Identify which cell holds the provided text, then report its [x, y] central coordinate. 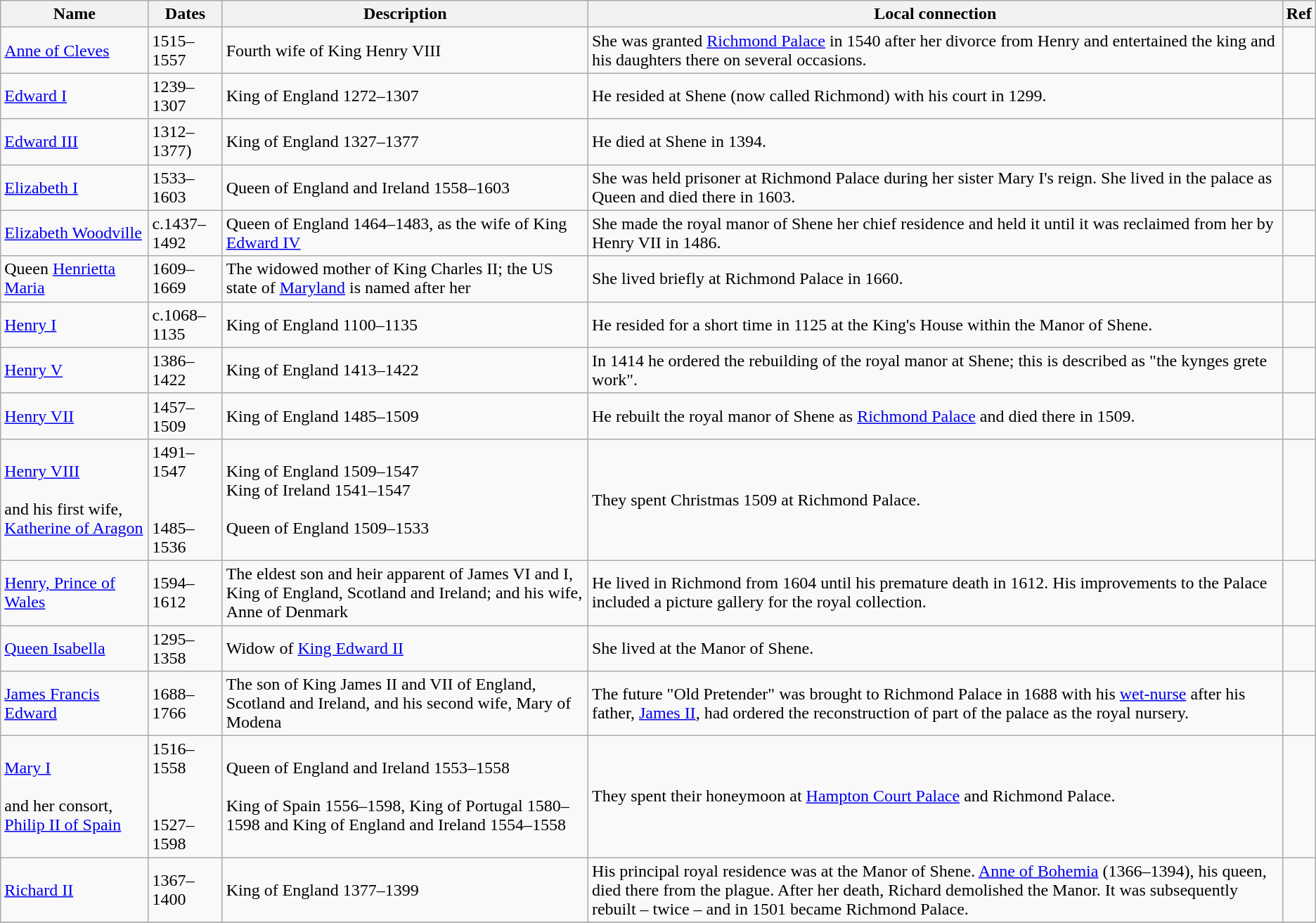
1239–1307 [186, 96]
Henry VIII and his first wife, Katherine of Aragon [75, 499]
He lived in Richmond from 1604 until his premature death in 1612. His improvements to the Palace included a picture gallery for the royal collection. [935, 593]
The son of King James II and VII of England, Scotland and Ireland, and his second wife, Mary of Modena [405, 704]
Elizabeth I [75, 187]
1533–1603 [186, 187]
1516–15581527–1598 [186, 797]
He died at Shene in 1394. [935, 142]
Name [75, 14]
Description [405, 14]
c.1068–1135 [186, 325]
Henry V [75, 370]
Elizabeth Woodville [75, 233]
King of England 1272–1307 [405, 96]
She lived briefly at Richmond Palace in 1660. [935, 278]
She lived at the Manor of Shene. [935, 648]
She made the royal manor of Shene her chief residence and held it until it was reclaimed from her by Henry VII in 1486. [935, 233]
Queen Isabella [75, 648]
c.1437–1492 [186, 233]
Richard II [75, 890]
Edward III [75, 142]
The eldest son and heir apparent of James VI and I, King of England, Scotland and Ireland; and his wife, Anne of Denmark [405, 593]
Mary I and her consort, Philip II of Spain [75, 797]
Queen Henrietta Maria [75, 278]
1688–1766 [186, 704]
Henry VII [75, 416]
She was granted Richmond Palace in 1540 after her divorce from Henry and entertained the king and his daughters there on several occasions. [935, 51]
1312–1377) [186, 142]
Ref [1299, 14]
1609–1669 [186, 278]
King of England 1377–1399 [405, 890]
1491–15471485–1536 [186, 499]
Queen of England 1464–1483, as the wife of King Edward IV [405, 233]
They spent Christmas 1509 at Richmond Palace. [935, 499]
King of England 1509–1547King of Ireland 1541–1547 Queen of England 1509–1533 [405, 499]
Local connection [935, 14]
Dates [186, 14]
He rebuilt the royal manor of Shene as Richmond Palace and died there in 1509. [935, 416]
Edward I [75, 96]
King of England 1485–1509 [405, 416]
Queen of England and Ireland 1558–1603 [405, 187]
James Francis Edward [75, 704]
1386–1422 [186, 370]
Henry, Prince of Wales [75, 593]
The widowed mother of King Charles II; the US state of Maryland is named after her [405, 278]
In 1414 he ordered the rebuilding of the royal manor at Shene; this is described as "the kynges grete work". [935, 370]
They spent their honeymoon at Hampton Court Palace and Richmond Palace. [935, 797]
1515–1557 [186, 51]
1457–1509 [186, 416]
Widow of King Edward II [405, 648]
He resided for a short time in 1125 at the King's House within the Manor of Shene. [935, 325]
King of England 1100–1135 [405, 325]
1594–1612 [186, 593]
Anne of Cleves [75, 51]
Queen of England and Ireland 1553–1558 King of Spain 1556–1598, King of Portugal 1580–1598 and King of England and Ireland 1554–1558 [405, 797]
Fourth wife of King Henry VIII [405, 51]
Henry I [75, 325]
1367–1400 [186, 890]
1295–1358 [186, 648]
He resided at Shene (now called Richmond) with his court in 1299. [935, 96]
King of England 1327–1377 [405, 142]
King of England 1413–1422 [405, 370]
She was held prisoner at Richmond Palace during her sister Mary I's reign. She lived in the palace as Queen and died there in 1603. [935, 187]
